Capture the cell that displays the provided text and extract its (x, y) central coordinate. 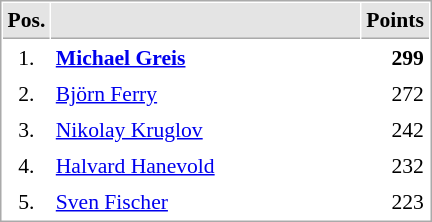
299 (396, 57)
Nikolay Kruglov (206, 129)
4. (26, 165)
223 (396, 201)
Michael Greis (206, 57)
3. (26, 129)
Pos. (26, 21)
Sven Fischer (206, 201)
5. (26, 201)
2. (26, 93)
1. (26, 57)
Björn Ferry (206, 93)
242 (396, 129)
232 (396, 165)
272 (396, 93)
Halvard Hanevold (206, 165)
Points (396, 21)
